Capture the cell that displays the provided text and extract its (x, y) central coordinate. 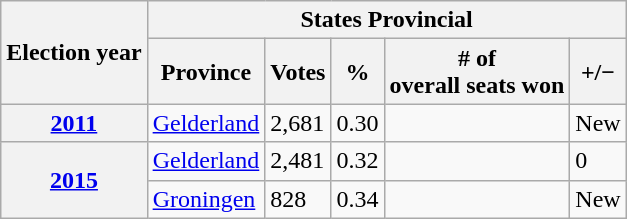
Groningen (206, 199)
0.34 (358, 199)
# of overall seats won (477, 72)
828 (298, 199)
Votes (298, 72)
States Provincial (386, 20)
2,481 (298, 161)
2015 (74, 180)
2011 (74, 123)
Election year (74, 52)
0.30 (358, 123)
0 (598, 161)
% (358, 72)
0.32 (358, 161)
2,681 (298, 123)
Province (206, 72)
+/− (598, 72)
